Find where the given text appears and provide that cell's center as [x, y] coordinate. 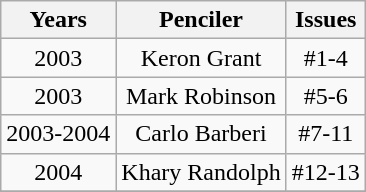
Khary Randolph [201, 172]
#7-11 [326, 134]
2004 [58, 172]
#5-6 [326, 96]
Years [58, 20]
#12-13 [326, 172]
Keron Grant [201, 58]
Issues [326, 20]
Penciler [201, 20]
Mark Robinson [201, 96]
2003-2004 [58, 134]
Carlo Barberi [201, 134]
#1-4 [326, 58]
